Pinpoint the cell where the given text exists, returning its [x, y] midpoint coordinate. 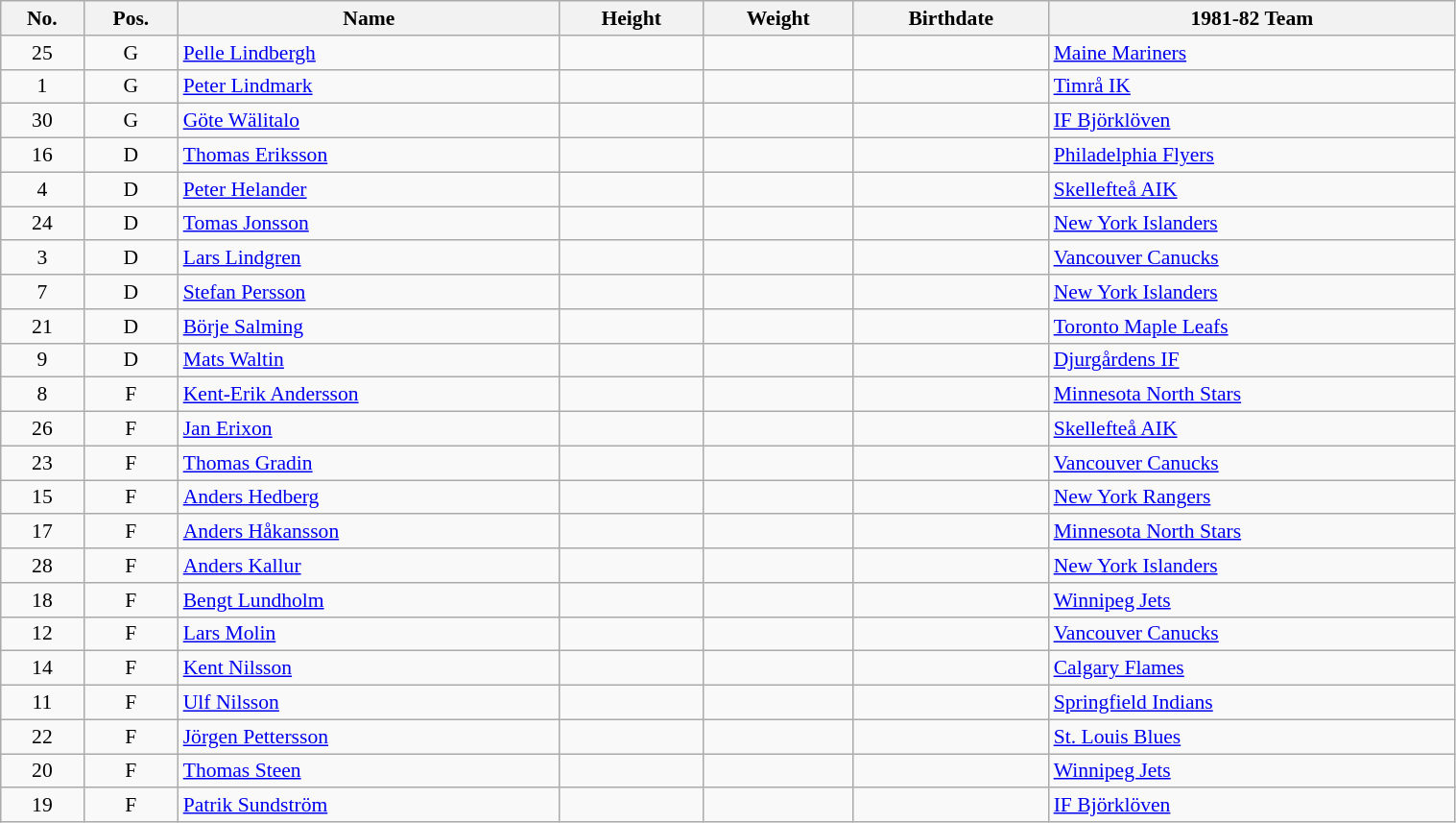
30 [42, 121]
Patrik Sundström [369, 806]
Height [632, 18]
17 [42, 532]
1981-82 Team [1252, 18]
Thomas Eriksson [369, 156]
Timrå IK [1252, 86]
Ulf Nilsson [369, 703]
Weight [777, 18]
Philadelphia Flyers [1252, 156]
Djurgårdens IF [1252, 360]
28 [42, 566]
Springfield Indians [1252, 703]
7 [42, 292]
No. [42, 18]
Lars Molin [369, 634]
Jörgen Pettersson [369, 737]
Börje Salming [369, 327]
Bengt Lundholm [369, 600]
14 [42, 668]
Calgary Flames [1252, 668]
Thomas Steen [369, 771]
Birthdate [951, 18]
Lars Lindgren [369, 258]
24 [42, 224]
Toronto Maple Leafs [1252, 327]
Maine Mariners [1252, 53]
Name [369, 18]
18 [42, 600]
Pos. [131, 18]
20 [42, 771]
Peter Lindmark [369, 86]
Anders Hedberg [369, 497]
Anders Kallur [369, 566]
New York Rangers [1252, 497]
St. Louis Blues [1252, 737]
19 [42, 806]
22 [42, 737]
25 [42, 53]
Tomas Jonsson [369, 224]
Mats Waltin [369, 360]
Anders Håkansson [369, 532]
11 [42, 703]
15 [42, 497]
16 [42, 156]
Stefan Persson [369, 292]
3 [42, 258]
Pelle Lindbergh [369, 53]
Göte Wälitalo [369, 121]
1 [42, 86]
23 [42, 463]
Kent-Erik Andersson [369, 395]
Jan Erixon [369, 429]
4 [42, 189]
26 [42, 429]
21 [42, 327]
12 [42, 634]
Kent Nilsson [369, 668]
Peter Helander [369, 189]
9 [42, 360]
Thomas Gradin [369, 463]
8 [42, 395]
